Provide the [X, Y] coordinate of the cell's center where the given text is located.  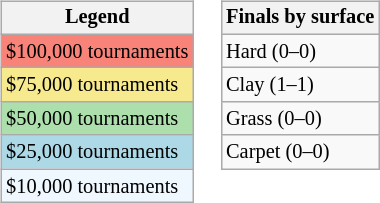
$25,000 tournaments [97, 152]
Clay (1–1) [300, 85]
Carpet (0–0) [300, 152]
Grass (0–0) [300, 119]
$50,000 tournaments [97, 119]
Finals by surface [300, 18]
Legend [97, 18]
$100,000 tournaments [97, 51]
$10,000 tournaments [97, 186]
$75,000 tournaments [97, 85]
Hard (0–0) [300, 51]
